Return the (x, y) coordinate for the center point of the cell that contains the specified text.  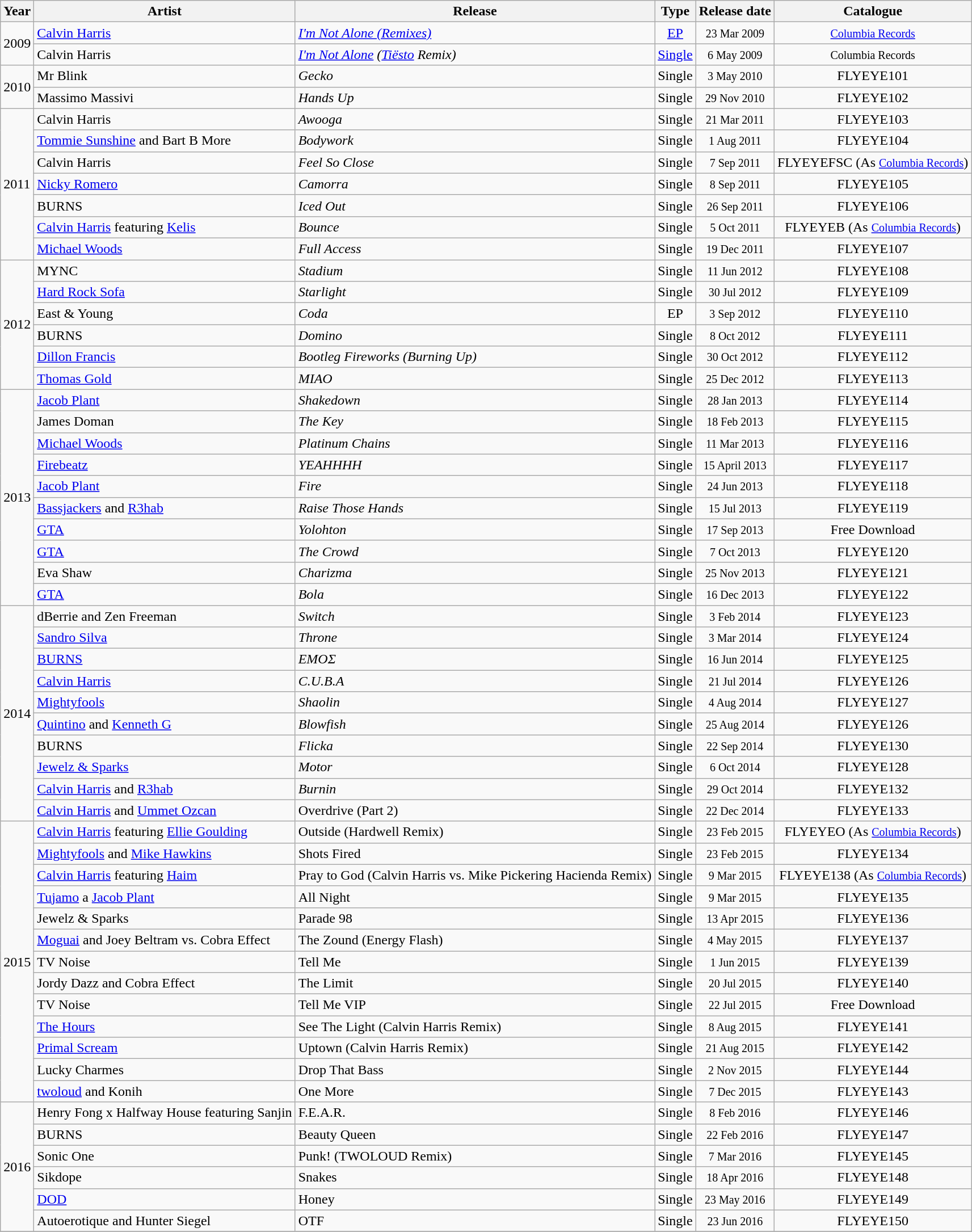
2015 (17, 961)
FLYEYE141 (873, 1027)
Bola (475, 594)
FLYEYE102 (873, 98)
Parade 98 (475, 918)
25 Aug 2014 (735, 724)
The Limit (475, 983)
FLYEYE107 (873, 249)
All Night (475, 897)
2011 (17, 184)
20 Jul 2015 (735, 983)
4 Aug 2014 (735, 703)
1 Aug 2011 (735, 141)
F.E.A.R. (475, 1113)
11 Mar 2013 (735, 443)
Moguai and Joey Beltram vs. Cobra Effect (165, 940)
21 Aug 2015 (735, 1048)
Bodywork (475, 141)
3 May 2010 (735, 76)
3 Mar 2014 (735, 638)
Feel So Close (475, 162)
26 Sep 2011 (735, 205)
FLYEYE101 (873, 76)
Charizma (475, 573)
18 Feb 2013 (735, 422)
Coda (475, 314)
FLYEYE138 (As Columbia Records) (873, 875)
Release date (735, 11)
FLYEYE103 (873, 119)
See The Light (Calvin Harris Remix) (475, 1027)
The Crowd (475, 551)
Shots Fired (475, 853)
Raise Those Hands (475, 508)
Tell Me (475, 962)
16 Dec 2013 (735, 594)
I'm Not Alone (Tiësto Remix) (475, 54)
22 Jul 2015 (735, 1005)
Sandro Silva (165, 638)
FLYEYE130 (873, 746)
21 Jul 2014 (735, 681)
MYNC (165, 271)
23 Mar 2009 (735, 33)
Sonic One (165, 1156)
5 Oct 2011 (735, 227)
Mightyfools and Mike Hawkins (165, 853)
Year (17, 11)
Uptown (Calvin Harris Remix) (475, 1048)
25 Nov 2013 (735, 573)
Mr Blink (165, 76)
FLYEYE116 (873, 443)
6 May 2009 (735, 54)
I'm Not Alone (Remixes) (475, 33)
dBerrie and Zen Freeman (165, 616)
FLYEYE139 (873, 962)
Tujamo a Jacob Plant (165, 897)
Dillon Francis (165, 357)
Artist (165, 11)
Calvin Harris and Ummet Ozcan (165, 810)
7 Dec 2015 (735, 1091)
Throne (475, 638)
Calvin Harris featuring Kelis (165, 227)
2009 (17, 44)
FLYEYE137 (873, 940)
Massimo Massivi (165, 98)
Hands Up (475, 98)
Quintino and Kenneth G (165, 724)
FLYEYEFSC (As Columbia Records) (873, 162)
Nicky Romero (165, 184)
15 Jul 2013 (735, 508)
FLYEYE118 (873, 486)
21 Mar 2011 (735, 119)
Motor (475, 767)
Blowfish (475, 724)
YEAHHHH (475, 465)
FLYEYE111 (873, 335)
Jordy Dazz and Cobra Effect (165, 983)
FLYEYE145 (873, 1156)
18 Apr 2016 (735, 1178)
Calvin Harris featuring Ellie Goulding (165, 832)
FLYEYE128 (873, 767)
22 Sep 2014 (735, 746)
FLYEYE105 (873, 184)
Calvin Harris and R3hab (165, 789)
FLYEYE134 (873, 853)
DOD (165, 1199)
Burnin (475, 789)
Shakedown (475, 400)
One More (475, 1091)
Camorra (475, 184)
FLYEYE119 (873, 508)
The Zound (Energy Flash) (475, 940)
Drop That Bass (475, 1070)
FLYEYE150 (873, 1221)
Sikdope (165, 1178)
FLYEYE122 (873, 594)
Iced Out (475, 205)
Catalogue (873, 11)
FLYEYE114 (873, 400)
Domino (475, 335)
19 Dec 2011 (735, 249)
Shaolin (475, 703)
2012 (17, 325)
FLYEYE121 (873, 573)
FLYEYE136 (873, 918)
FLYEYE147 (873, 1134)
FLYEYE135 (873, 897)
23 May 2016 (735, 1199)
Bassjackers and R3hab (165, 508)
29 Oct 2014 (735, 789)
Gecko (475, 76)
7 Sep 2011 (735, 162)
FLYEYEB (As Columbia Records) (873, 227)
28 Jan 2013 (735, 400)
Mightyfools (165, 703)
FLYEYE123 (873, 616)
EMOΣ (475, 659)
FLYEYE142 (873, 1048)
Tommie Sunshine and Bart B More (165, 141)
FLYEYE113 (873, 379)
FLYEYE117 (873, 465)
Snakes (475, 1178)
30 Oct 2012 (735, 357)
Autoerotique and Hunter Siegel (165, 1221)
17 Sep 2013 (735, 529)
Eva Shaw (165, 573)
Fire (475, 486)
FLYEYE144 (873, 1070)
Outside (Hardwell Remix) (475, 832)
Yolohton (475, 529)
24 Jun 2013 (735, 486)
FLYEYE133 (873, 810)
Thomas Gold (165, 379)
Type (675, 11)
Firebeatz (165, 465)
8 Sep 2011 (735, 184)
FLYEYE115 (873, 422)
4 May 2015 (735, 940)
23 Jun 2016 (735, 1221)
FLYEYE120 (873, 551)
11 Jun 2012 (735, 271)
16 Jun 2014 (735, 659)
2016 (17, 1167)
James Doman (165, 422)
Awooga (475, 119)
C.U.B.A (475, 681)
Punk! (TWOLOUD Remix) (475, 1156)
Hard Rock Sofa (165, 292)
15 April 2013 (735, 465)
Full Access (475, 249)
2013 (17, 497)
2 Nov 2015 (735, 1070)
MIAO (475, 379)
East & Young (165, 314)
8 Feb 2016 (735, 1113)
Release (475, 11)
FLYEYE127 (873, 703)
FLYEYE143 (873, 1091)
3 Sep 2012 (735, 314)
Flicka (475, 746)
Tell Me VIP (475, 1005)
22 Feb 2016 (735, 1134)
FLYEYEO (As Columbia Records) (873, 832)
FLYEYE109 (873, 292)
FLYEYE146 (873, 1113)
Henry Fong x Halfway House featuring Sanjin (165, 1113)
29 Nov 2010 (735, 98)
6 Oct 2014 (735, 767)
FLYEYE112 (873, 357)
7 Oct 2013 (735, 551)
FLYEYE108 (873, 271)
8 Aug 2015 (735, 1027)
Honey (475, 1199)
Pray to God (Calvin Harris vs. Mike Pickering Hacienda Remix) (475, 875)
FLYEYE149 (873, 1199)
FLYEYE140 (873, 983)
Platinum Chains (475, 443)
2010 (17, 87)
25 Dec 2012 (735, 379)
2014 (17, 713)
3 Feb 2014 (735, 616)
7 Mar 2016 (735, 1156)
FLYEYE104 (873, 141)
13 Apr 2015 (735, 918)
The Hours (165, 1027)
Bootleg Fireworks (Burning Up) (475, 357)
The Key (475, 422)
Switch (475, 616)
FLYEYE110 (873, 314)
Starlight (475, 292)
Lucky Charmes (165, 1070)
Primal Scream (165, 1048)
FLYEYE125 (873, 659)
Beauty Queen (475, 1134)
OTF (475, 1221)
22 Dec 2014 (735, 810)
30 Jul 2012 (735, 292)
FLYEYE124 (873, 638)
Calvin Harris featuring Haim (165, 875)
twoloud and Konih (165, 1091)
FLYEYE132 (873, 789)
1 Jun 2015 (735, 962)
8 Oct 2012 (735, 335)
FLYEYE148 (873, 1178)
FLYEYE106 (873, 205)
Overdrive (Part 2) (475, 810)
Stadium (475, 271)
Bounce (475, 227)
